Scan for the cell matching the given text and deliver its (X, Y) coordinate at center. 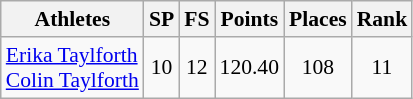
108 (318, 68)
120.40 (250, 68)
Athletes (72, 19)
Points (250, 19)
SP (162, 19)
FS (196, 19)
10 (162, 68)
Erika TaylforthColin Taylforth (72, 68)
Places (318, 19)
11 (382, 68)
12 (196, 68)
Rank (382, 19)
